Find where the given text appears and provide that cell's center as (X, Y) coordinate. 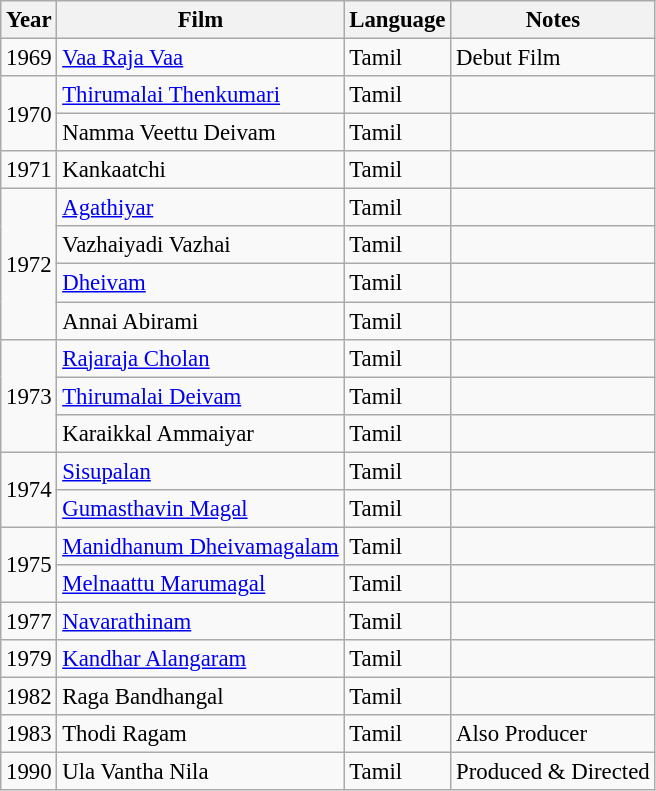
Produced & Directed (553, 772)
1969 (29, 58)
Year (29, 20)
1977 (29, 621)
Melnaattu Marumagal (200, 584)
Annai Abirami (200, 321)
1973 (29, 396)
Debut Film (553, 58)
1971 (29, 170)
1974 (29, 490)
Navarathinam (200, 621)
Kandhar Alangaram (200, 659)
1979 (29, 659)
Karaikkal Ammaiyar (200, 433)
1970 (29, 114)
Notes (553, 20)
Thirumalai Thenkumari (200, 95)
1975 (29, 564)
Thodi Ragam (200, 734)
Language (398, 20)
1990 (29, 772)
1972 (29, 264)
Ula Vantha Nila (200, 772)
Raga Bandhangal (200, 697)
Thirumalai Deivam (200, 396)
Kankaatchi (200, 170)
1982 (29, 697)
Gumasthavin Magal (200, 509)
Manidhanum Dheivamagalam (200, 546)
Sisupalan (200, 471)
Vazhaiyadi Vazhai (200, 245)
Film (200, 20)
Namma Veettu Deivam (200, 133)
Rajaraja Cholan (200, 358)
Dheivam (200, 283)
Also Producer (553, 734)
1983 (29, 734)
Agathiyar (200, 208)
Vaa Raja Vaa (200, 58)
